For the text-containing cell, return its midpoint in [x, y] coordinate format. 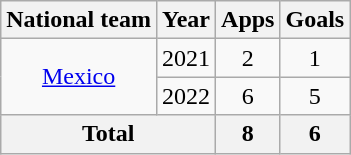
2021 [186, 58]
Year [186, 20]
National team [79, 20]
Apps [248, 20]
5 [315, 96]
Mexico [79, 77]
2 [248, 58]
Goals [315, 20]
8 [248, 134]
Total [108, 134]
2022 [186, 96]
1 [315, 58]
